For the text-containing cell, return its midpoint in [X, Y] coordinate format. 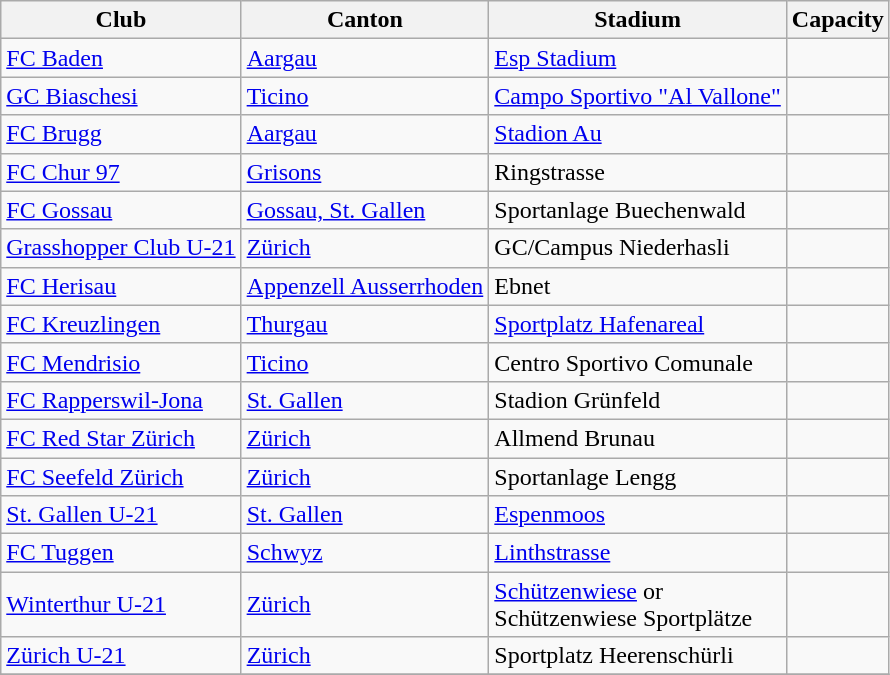
GC/Campus Niederhasli [638, 248]
Espenmoos [638, 515]
FC Chur 97 [121, 172]
Campo Sportivo "Al Vallone" [638, 96]
Ringstrasse [638, 172]
Winterthur U-21 [121, 604]
Schwyz [365, 553]
FC Rapperswil-Jona [121, 400]
Grasshopper Club U-21 [121, 248]
Linthstrasse [638, 553]
Appenzell Ausserrhoden [365, 286]
Sportanlage Lengg [638, 477]
Capacity [838, 20]
FC Seefeld Zürich [121, 477]
St. Gallen U-21 [121, 515]
Stadion Au [638, 134]
Grisons [365, 172]
FC Kreuzlingen [121, 324]
Ebnet [638, 286]
FC Red Star Zürich [121, 438]
Esp Stadium [638, 58]
Club [121, 20]
GC Biaschesi [121, 96]
FC Tuggen [121, 553]
Sportplatz Heerenschürli [638, 656]
Zürich U-21 [121, 656]
FC Gossau [121, 210]
FC Baden [121, 58]
Canton [365, 20]
FC Mendrisio [121, 362]
Schützenwiese orSchützenwiese Sportplätze [638, 604]
Stadium [638, 20]
Sportplatz Hafenareal [638, 324]
Stadion Grünfeld [638, 400]
Allmend Brunau [638, 438]
Sportanlage Buechenwald [638, 210]
Gossau, St. Gallen [365, 210]
Centro Sportivo Comunale [638, 362]
FC Brugg [121, 134]
Thurgau [365, 324]
FC Herisau [121, 286]
